Search for the cell housing the specified text and yield its [x, y] center coordinate. 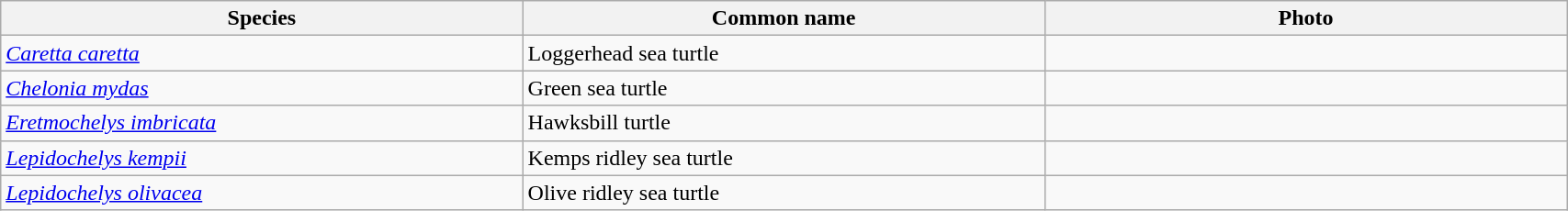
Caretta caretta [262, 53]
Lepidochelys kempii [262, 158]
Common name [784, 18]
Species [262, 18]
Green sea turtle [784, 88]
Loggerhead sea turtle [784, 53]
Hawksbill turtle [784, 123]
Eretmochelys imbricata [262, 123]
Lepidochelys olivacea [262, 193]
Kemps ridley sea turtle [784, 158]
Olive ridley sea turtle [784, 193]
Photo [1305, 18]
Chelonia mydas [262, 88]
